Find where the given text appears and provide that cell's center as [X, Y] coordinate. 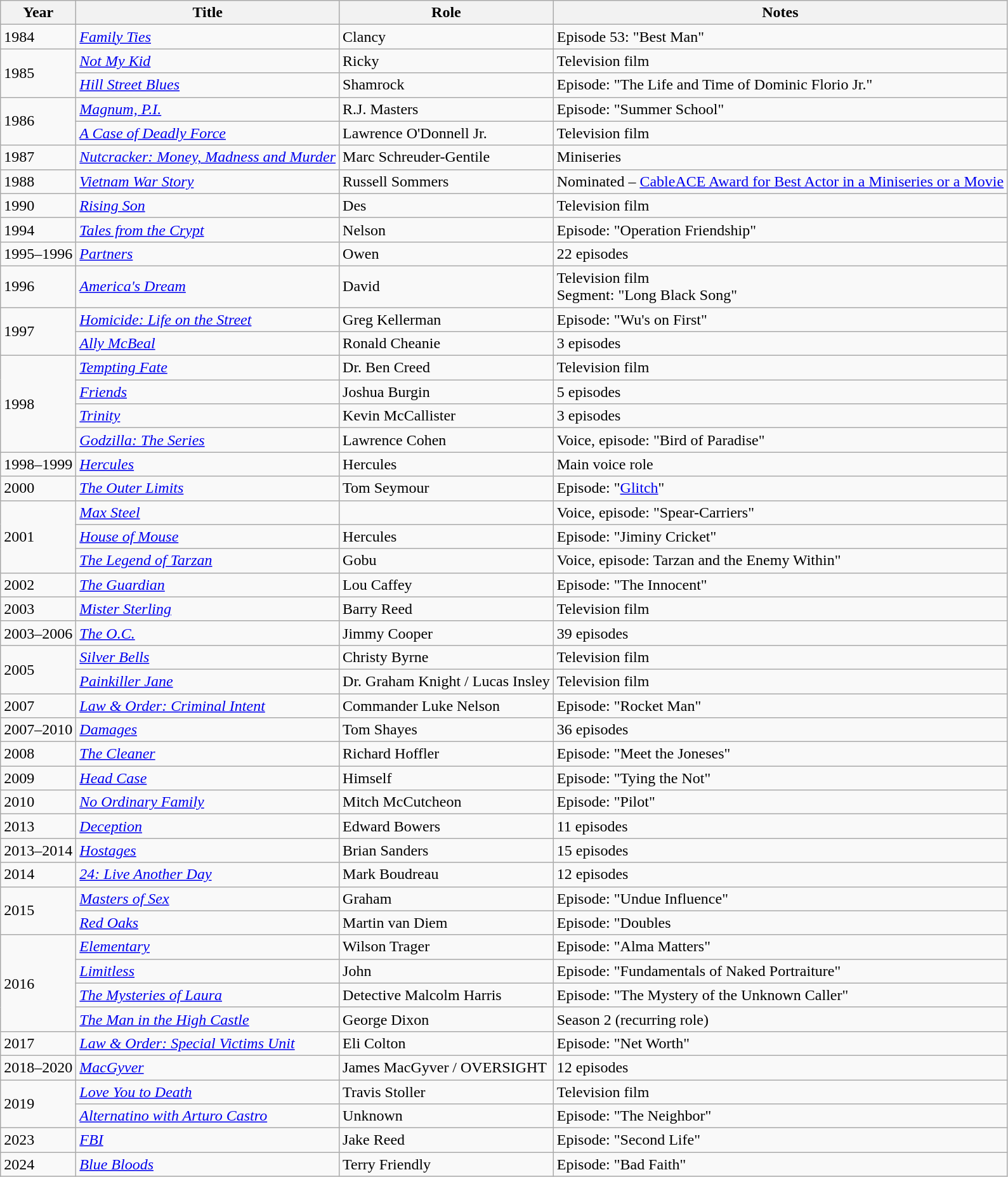
Kevin McCallister [447, 416]
Edward Bowers [447, 826]
David [447, 287]
Episode: "Bad Faith" [780, 1164]
Rising Son [208, 205]
Marc Schreuder-Gentile [447, 157]
Head Case [208, 778]
Episode: "Fundamentals of Naked Portraiture" [780, 971]
Wilson Trager [447, 947]
Year [38, 13]
Graham [447, 899]
Trinity [208, 416]
Gobu [447, 561]
Episode: "Undue Influence" [780, 899]
Hill Street Blues [208, 85]
2003–2006 [38, 633]
2001 [38, 536]
2007–2010 [38, 730]
Jimmy Cooper [447, 633]
Tom Seymour [447, 488]
Lou Caffey [447, 585]
Friends [208, 392]
America's Dream [208, 287]
MacGyver [208, 1067]
Episode: "The Neighbor" [780, 1116]
FBI [208, 1140]
Lawrence O'Donnell Jr. [447, 133]
Vietnam War Story [208, 181]
1988 [38, 181]
Law & Order: Criminal Intent [208, 706]
2008 [38, 754]
Title [208, 13]
2017 [38, 1043]
Lawrence Cohen [447, 440]
2007 [38, 706]
2005 [38, 669]
Blue Bloods [208, 1164]
Elementary [208, 947]
Nelson [447, 230]
22 episodes [780, 254]
Alternatino with Arturo Castro [208, 1116]
Commander Luke Nelson [447, 706]
Episode: "Summer School" [780, 109]
James MacGyver / OVERSIGHT [447, 1067]
Love You to Death [208, 1091]
Episode: "Rocket Man" [780, 706]
1995–1996 [38, 254]
Russell Sommers [447, 181]
2013–2014 [38, 850]
A Case of Deadly Force [208, 133]
Notes [780, 13]
Episode: "The Mystery of the Unknown Caller" [780, 995]
Tom Shayes [447, 730]
Episode: "Doubles [780, 923]
Voice, episode: "Spear-Carriers" [780, 512]
Main voice role [780, 464]
Max Steel [208, 512]
36 episodes [780, 730]
Law & Order: Special Victims Unit [208, 1043]
Partners [208, 254]
11 episodes [780, 826]
Miniseries [780, 157]
2009 [38, 778]
Jake Reed [447, 1140]
2000 [38, 488]
24: Live Another Day [208, 875]
Christy Byrne [447, 657]
No Ordinary Family [208, 802]
2016 [38, 983]
2018–2020 [38, 1067]
2024 [38, 1164]
Mister Sterling [208, 609]
Episode 53: "Best Man" [780, 37]
Clancy [447, 37]
Owen [447, 254]
Episode: "Second Life" [780, 1140]
5 episodes [780, 392]
2003 [38, 609]
Martin van Diem [447, 923]
The Cleaner [208, 754]
Ronald Cheanie [447, 344]
Nutcracker: Money, Madness and Murder [208, 157]
Episode: "Glitch" [780, 488]
Episode: "Jiminy Cricket" [780, 536]
The Man in the High Castle [208, 1019]
Silver Bells [208, 657]
Joshua Burgin [447, 392]
Greg Kellerman [447, 319]
1986 [38, 121]
Godzilla: The Series [208, 440]
Mark Boudreau [447, 875]
Painkiller Jane [208, 681]
Episode: "Meet the Joneses" [780, 754]
39 episodes [780, 633]
Brian Sanders [447, 850]
Unknown [447, 1116]
2002 [38, 585]
1998 [38, 404]
Eli Colton [447, 1043]
2013 [38, 826]
Barry Reed [447, 609]
Richard Hoffler [447, 754]
Tempting Fate [208, 368]
Episode: "The Innocent" [780, 585]
Tales from the Crypt [208, 230]
Episode: "Operation Friendship" [780, 230]
Deception [208, 826]
2010 [38, 802]
Episode: "The Life and Time of Dominic Florio Jr." [780, 85]
Dr. Graham Knight / Lucas Insley [447, 681]
Dr. Ben Creed [447, 368]
Mitch McCutcheon [447, 802]
2023 [38, 1140]
Family Ties [208, 37]
Magnum, P.I. [208, 109]
1987 [38, 157]
Episode: "Pilot" [780, 802]
1998–1999 [38, 464]
Episode: "Net Worth" [780, 1043]
The Mysteries of Laura [208, 995]
1994 [38, 230]
George Dixon [447, 1019]
Red Oaks [208, 923]
Des [447, 205]
R.J. Masters [447, 109]
1996 [38, 287]
John [447, 971]
Limitless [208, 971]
Not My Kid [208, 61]
Ally McBeal [208, 344]
Episode: "Alma Matters" [780, 947]
The Outer Limits [208, 488]
House of Mouse [208, 536]
The Guardian [208, 585]
Voice, episode: Tarzan and the Enemy Within" [780, 561]
1984 [38, 37]
Television filmSegment: "Long Black Song" [780, 287]
Ricky [447, 61]
Shamrock [447, 85]
Season 2 (recurring role) [780, 1019]
Role [447, 13]
15 episodes [780, 850]
Homicide: Life on the Street [208, 319]
1990 [38, 205]
Voice, episode: "Bird of Paradise" [780, 440]
Episode: "Tying the Not" [780, 778]
Himself [447, 778]
Masters of Sex [208, 899]
Travis Stoller [447, 1091]
Terry Friendly [447, 1164]
Damages [208, 730]
Detective Malcolm Harris [447, 995]
2015 [38, 911]
Hostages [208, 850]
The Legend of Tarzan [208, 561]
2014 [38, 875]
2019 [38, 1103]
Nominated – CableACE Award for Best Actor in a Miniseries or a Movie [780, 181]
1985 [38, 73]
Episode: "Wu's on First" [780, 319]
The O.C. [208, 633]
1997 [38, 331]
